Extract the (X, Y) coordinate from the center of the cell holding the provided text.  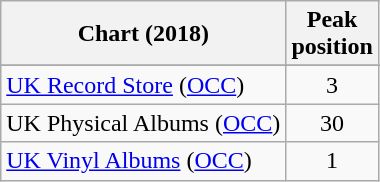
3 (332, 85)
UK Vinyl Albums (OCC) (144, 161)
UK Physical Albums (OCC) (144, 123)
Peakposition (332, 34)
1 (332, 161)
Chart (2018) (144, 34)
UK Record Store (OCC) (144, 85)
30 (332, 123)
